Detect which cell encompasses the target text, then output its (X, Y) center coordinate. 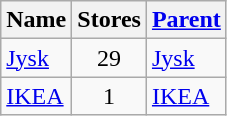
1 (110, 96)
29 (110, 58)
Name (36, 20)
Parent (186, 20)
Stores (110, 20)
